Locate the cell with the specified text and output its [x, y] center coordinate. 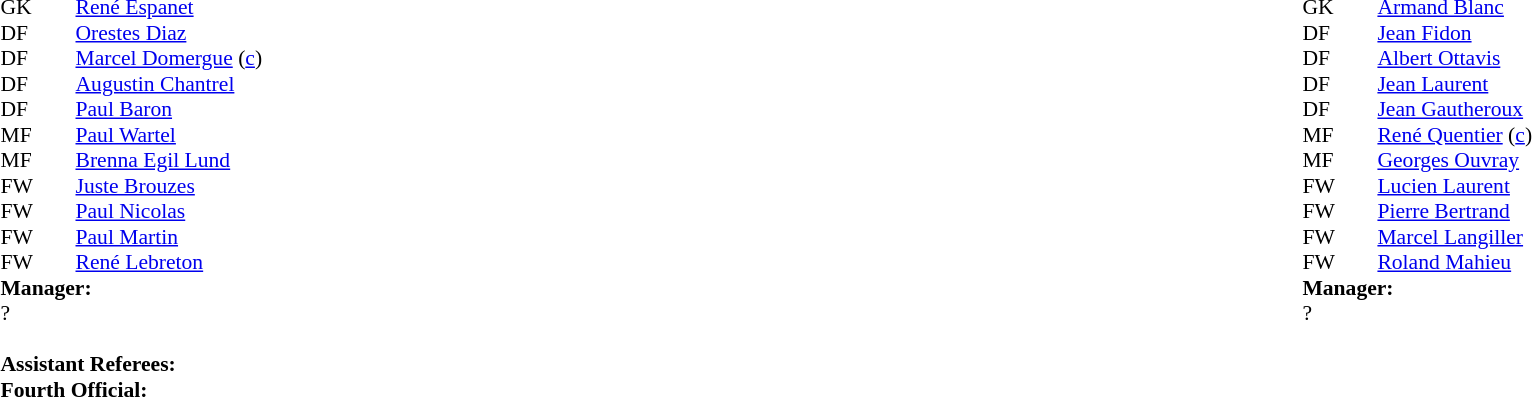
? [1417, 313]
Jean Gautheroux [1454, 109]
Marcel Langiller [1454, 237]
Brenna Egil Lund [170, 161]
René Quentier (c) [1454, 135]
Lucien Laurent [1454, 186]
Paul Nicolas [170, 211]
Albert Ottavis [1454, 59]
Georges Ouvray [1454, 161]
Paul Martin [170, 237]
Pierre Bertrand [1454, 211]
Jean Fidon [1454, 33]
Juste Brouzes [170, 186]
Orestes Diaz [170, 33]
Paul Wartel [170, 135]
Augustin Chantrel [170, 84]
Roland Mahieu [1454, 263]
Paul Baron [170, 109]
Jean Laurent [1454, 84]
Marcel Domergue (c) [170, 59]
René Lebreton [170, 263]
